Return (X, Y) of the center of cell containing provided text 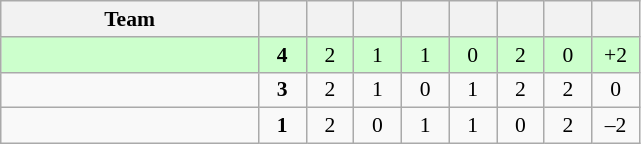
4 (282, 55)
–2 (616, 126)
3 (282, 90)
Team (130, 19)
+2 (616, 55)
